Detect which cell encompasses the target text, then output its (x, y) center coordinate. 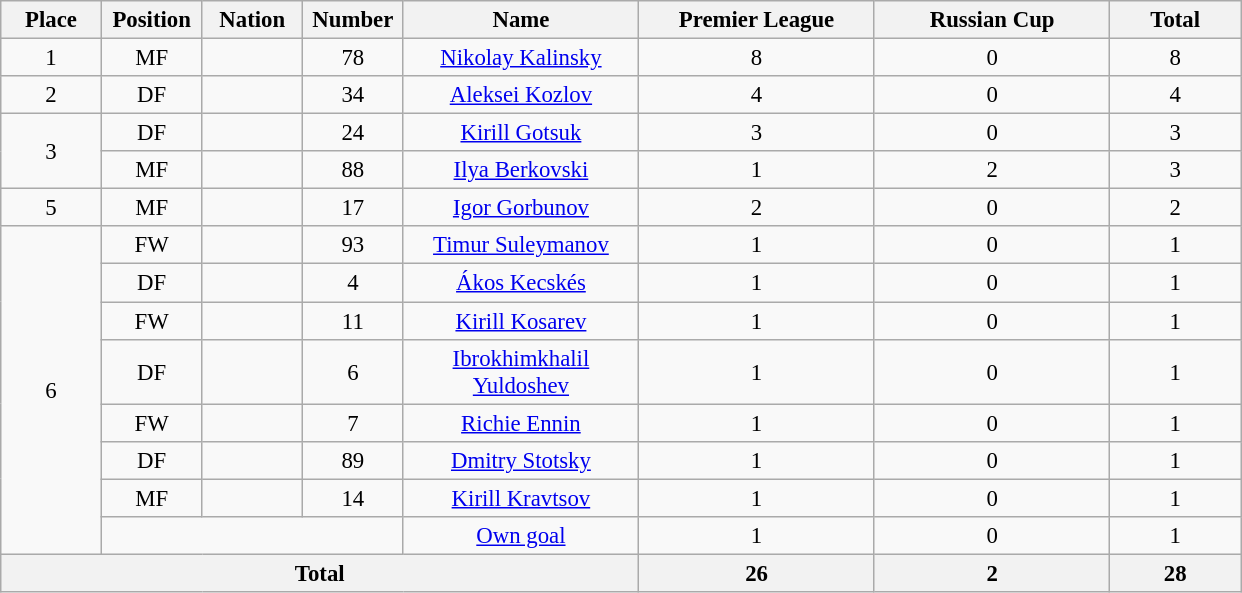
93 (354, 245)
24 (354, 133)
14 (354, 498)
Ákos Kecskés (521, 283)
78 (354, 58)
5 (52, 208)
Place (52, 20)
Position (152, 20)
Richie Ennin (521, 423)
Number (354, 20)
Kirill Kosarev (521, 321)
89 (354, 460)
Russian Cup (992, 20)
Nikolay Kalinsky (521, 58)
7 (354, 423)
17 (354, 208)
Ilya Berkovski (521, 170)
88 (354, 170)
Kirill Gotsuk (521, 133)
Ibrokhimkhalil Yuldoshev (521, 372)
34 (354, 95)
Timur Suleymanov (521, 245)
11 (354, 321)
Own goal (521, 536)
Name (521, 20)
Aleksei Kozlov (521, 95)
28 (1176, 573)
Dmitry Stotsky (521, 460)
26 (757, 573)
Kirill Kravtsov (521, 498)
Nation (252, 20)
Igor Gorbunov (521, 208)
Premier League (757, 20)
